For the text-containing cell, return its midpoint in [x, y] coordinate format. 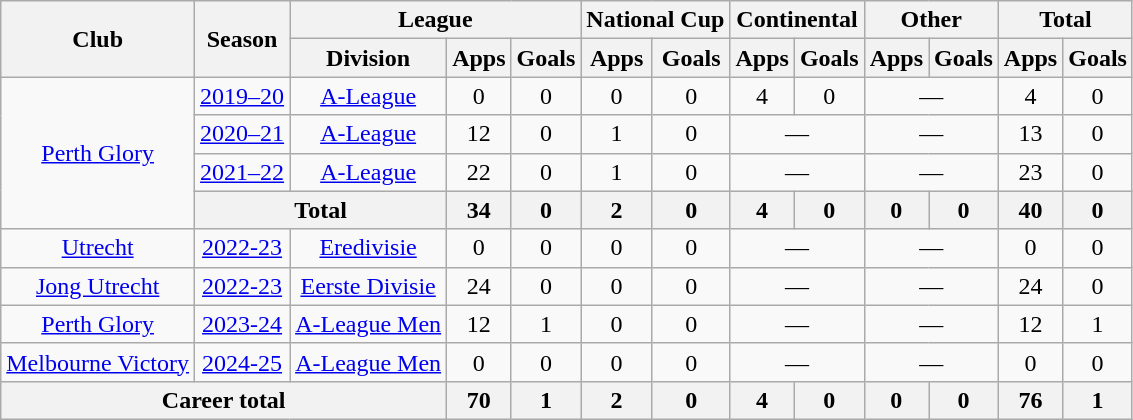
40 [1030, 210]
Other [931, 20]
70 [479, 400]
76 [1030, 400]
2024-25 [242, 362]
34 [479, 210]
League [436, 20]
22 [479, 172]
Season [242, 39]
2020–21 [242, 134]
Melbourne Victory [98, 362]
Eerste Divisie [368, 286]
Continental [797, 20]
Utrecht [98, 248]
Jong Utrecht [98, 286]
2019–20 [242, 96]
Club [98, 39]
13 [1030, 134]
National Cup [656, 20]
2021–22 [242, 172]
23 [1030, 172]
Division [368, 58]
Eredivisie [368, 248]
Career total [224, 400]
2023-24 [242, 324]
